Return the [x, y] coordinate for the center point of the cell that contains the specified text.  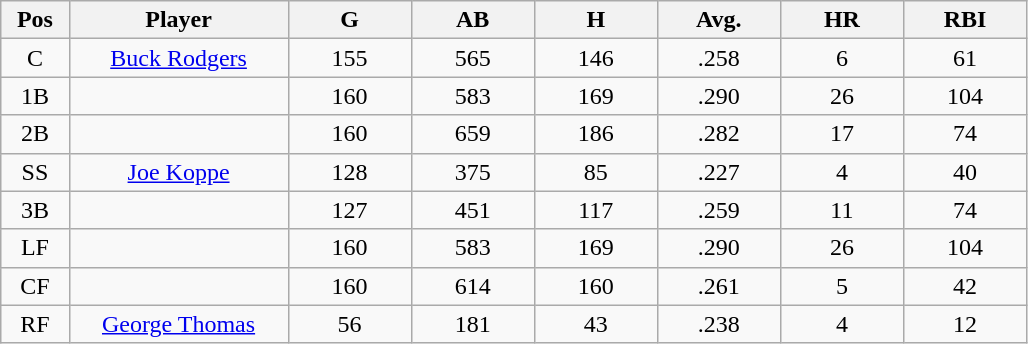
Pos [35, 20]
17 [842, 134]
61 [964, 58]
HR [842, 20]
G [350, 20]
LF [35, 248]
AB [472, 20]
5 [842, 286]
614 [472, 286]
375 [472, 172]
.238 [718, 324]
H [596, 20]
George Thomas [178, 324]
6 [842, 58]
2B [35, 134]
Buck Rodgers [178, 58]
.261 [718, 286]
42 [964, 286]
C [35, 58]
11 [842, 210]
85 [596, 172]
Avg. [718, 20]
186 [596, 134]
181 [472, 324]
SS [35, 172]
43 [596, 324]
.258 [718, 58]
146 [596, 58]
128 [350, 172]
RF [35, 324]
40 [964, 172]
CF [35, 286]
127 [350, 210]
659 [472, 134]
.259 [718, 210]
.282 [718, 134]
117 [596, 210]
12 [964, 324]
56 [350, 324]
.227 [718, 172]
1B [35, 96]
565 [472, 58]
Player [178, 20]
3B [35, 210]
Joe Koppe [178, 172]
155 [350, 58]
451 [472, 210]
RBI [964, 20]
